Output the (X, Y) coordinate of the center of the cell containing the given text.  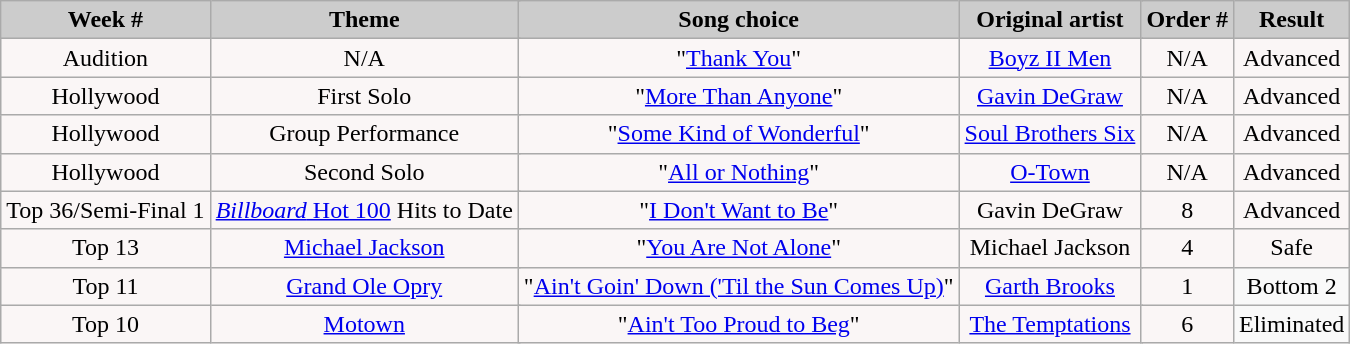
Top 10 (106, 324)
"Ain't Goin' Down ('Til the Sun Comes Up)" (738, 286)
"I Don't Want to Be" (738, 210)
Second Solo (364, 172)
8 (1188, 210)
Eliminated (1291, 324)
Top 36/Semi-Final 1 (106, 210)
Result (1291, 20)
Top 11 (106, 286)
4 (1188, 248)
6 (1188, 324)
Boyz II Men (1050, 58)
Theme (364, 20)
First Solo (364, 96)
Garth Brooks (1050, 286)
Grand Ole Opry (364, 286)
"Ain't Too Proud to Beg" (738, 324)
Audition (106, 58)
Bottom 2 (1291, 286)
1 (1188, 286)
"Some Kind of Wonderful" (738, 134)
"You Are Not Alone" (738, 248)
Song choice (738, 20)
Order # (1188, 20)
Soul Brothers Six (1050, 134)
"Thank You" (738, 58)
Safe (1291, 248)
Original artist (1050, 20)
Week # (106, 20)
The Temptations (1050, 324)
Motown (364, 324)
Group Performance (364, 134)
Top 13 (106, 248)
O-Town (1050, 172)
"More Than Anyone" (738, 96)
"All or Nothing" (738, 172)
Billboard Hot 100 Hits to Date (364, 210)
